Determine the [x, y] coordinate at the center of the cell enclosing the given text.  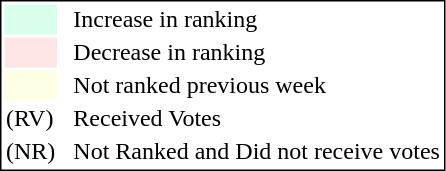
(RV) [30, 119]
Increase in ranking [257, 19]
Not Ranked and Did not receive votes [257, 151]
(NR) [30, 151]
Not ranked previous week [257, 85]
Decrease in ranking [257, 53]
Received Votes [257, 119]
